Provide the (X, Y) coordinate of the cell's center where the given text is located.  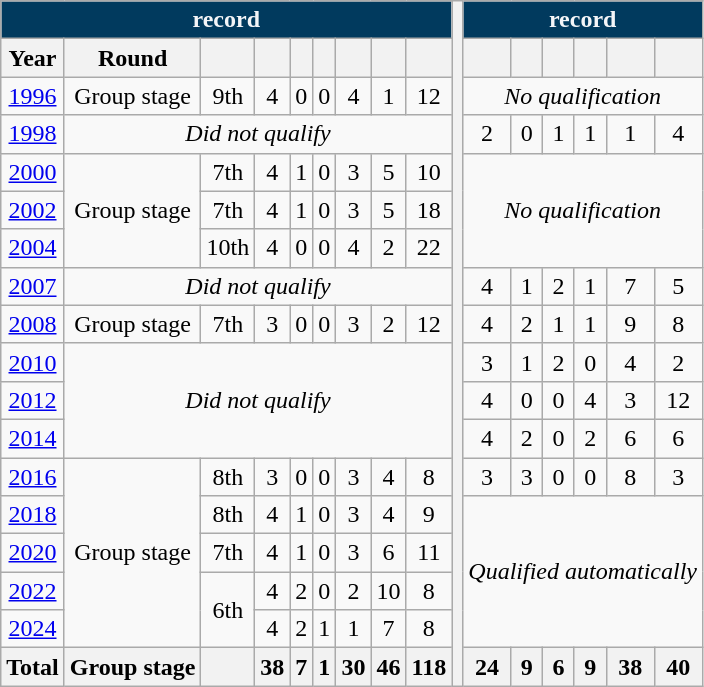
30 (354, 667)
10th (228, 248)
2016 (33, 477)
1996 (33, 96)
118 (429, 667)
2008 (33, 324)
Total (33, 667)
11 (429, 553)
2010 (33, 362)
2002 (33, 210)
2018 (33, 515)
2022 (33, 591)
2014 (33, 438)
2000 (33, 172)
40 (678, 667)
2007 (33, 286)
2020 (33, 553)
2024 (33, 629)
24 (487, 667)
1998 (33, 134)
2004 (33, 248)
22 (429, 248)
6th (228, 610)
Qualified automatically (583, 572)
18 (429, 210)
46 (388, 667)
Year (33, 58)
Round (132, 58)
9th (228, 96)
2012 (33, 400)
